Identify which cell holds the provided text, then report its (x, y) central coordinate. 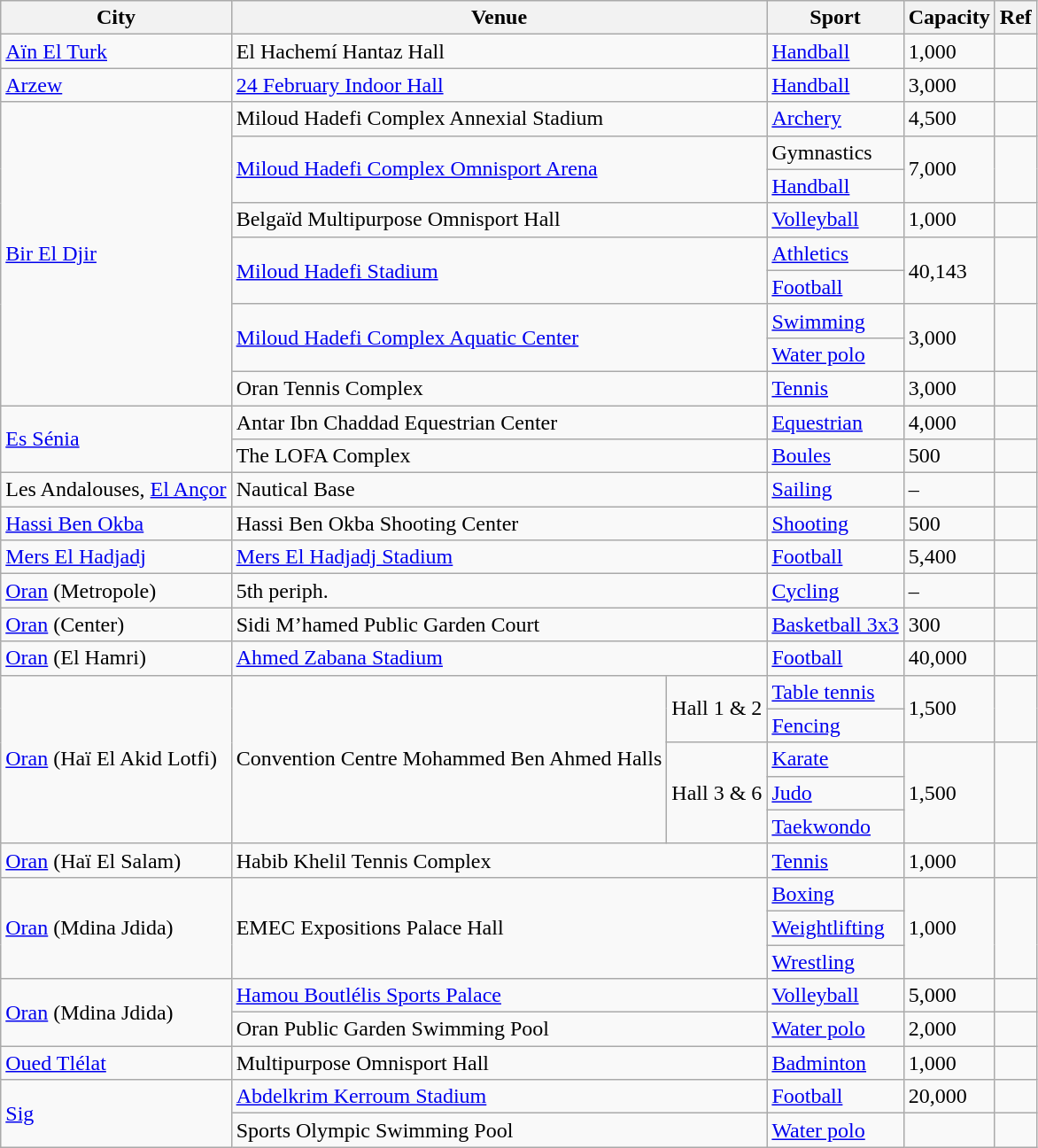
Aïn El Turk (116, 51)
7,000 (949, 169)
Es Sénia (116, 439)
Table tennis (835, 692)
5th periph. (500, 591)
Shooting (835, 524)
300 (949, 624)
4,000 (949, 423)
Hassi Ben Okba (116, 524)
2,000 (949, 1029)
Sport (835, 18)
EMEC Expositions Palace Hall (500, 927)
Oran Public Garden Swimming Pool (500, 1029)
Bir El Djir (116, 253)
Sports Olympic Swimming Pool (500, 1130)
Oran (Haï El Salam) (116, 860)
Abdelkrim Kerroum Stadium (500, 1097)
Miloud Hadefi Complex Aquatic Center (500, 337)
Belgaïd Multipurpose Omnisport Hall (500, 220)
Hall 1 & 2 (717, 709)
Sidi M’hamed Public Garden Court (500, 624)
Swimming (835, 321)
Oran (El Hamri) (116, 658)
Taekwondo (835, 826)
Antar Ibn Chaddad Equestrian Center (500, 423)
Oran (Center) (116, 624)
Hall 3 & 6 (717, 793)
Karate (835, 759)
Les Andalouses, El Ançor (116, 490)
40,143 (949, 270)
Miloud Hadefi Complex Omnisport Arena (500, 169)
40,000 (949, 658)
Boxing (835, 894)
Ahmed Zabana Stadium (500, 658)
Habib Khelil Tennis Complex (500, 860)
Mers El Hadjadj (116, 557)
Convention Centre Mohammed Ben Ahmed Halls (449, 759)
Sig (116, 1113)
Wrestling (835, 961)
Miloud Hadefi Stadium (500, 270)
Hassi Ben Okba Shooting Center (500, 524)
Gymnastics (835, 152)
Oran (Haï El Akid Lotfi) (116, 759)
Weightlifting (835, 927)
Badminton (835, 1063)
El Hachemí Hantaz Hall (500, 51)
Basketball 3x3 (835, 624)
Multipurpose Omnisport Hall (500, 1063)
Judo (835, 793)
Equestrian (835, 423)
Capacity (949, 18)
Oran (Metropole) (116, 591)
Nautical Base (500, 490)
Sailing (835, 490)
Oran Tennis Complex (500, 388)
Miloud Hadefi Complex Annexial Stadium (500, 119)
Cycling (835, 591)
Archery (835, 119)
Boules (835, 456)
The LOFA Complex (500, 456)
Venue (500, 18)
4,500 (949, 119)
5,000 (949, 996)
Fencing (835, 725)
5,400 (949, 557)
Mers El Hadjadj Stadium (500, 557)
Oued Tlélat (116, 1063)
20,000 (949, 1097)
Hamou Boutlélis Sports Palace (500, 996)
City (116, 18)
24 February Indoor Hall (500, 85)
Ref (1015, 18)
Athletics (835, 253)
Arzew (116, 85)
